Find where the given text appears and provide that cell's center as [x, y] coordinate. 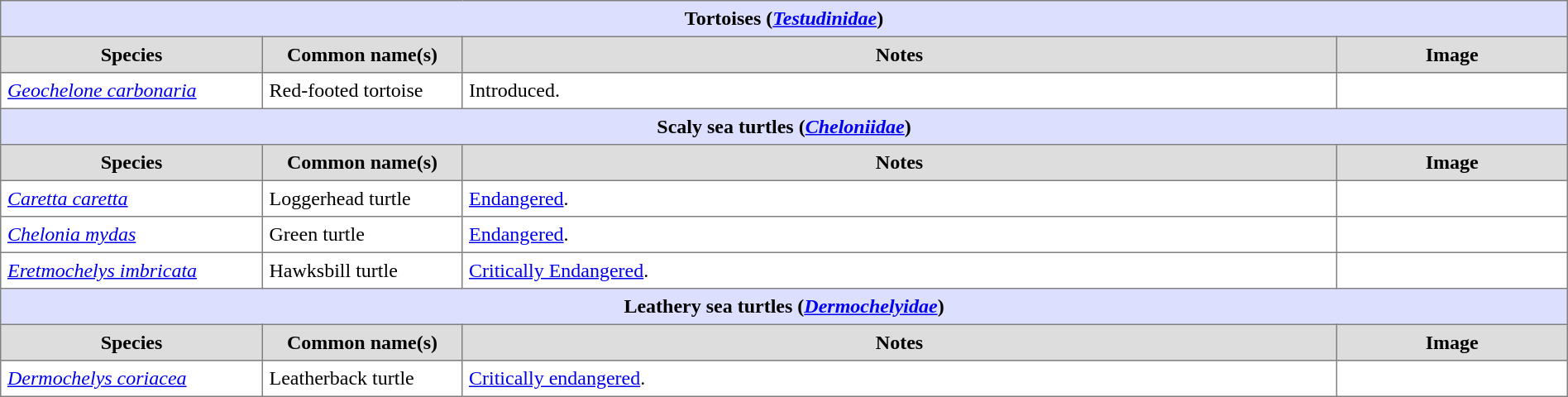
Tortoises (Testudinidae) [784, 19]
Chelonia mydas [131, 235]
Critically endangered. [900, 379]
Red-footed tortoise [362, 91]
Caretta caretta [131, 198]
Loggerhead turtle [362, 198]
Green turtle [362, 235]
Scaly sea turtles (Cheloniidae) [784, 127]
Geochelone carbonaria [131, 91]
Eretmochelys imbricata [131, 270]
Dermochelys coriacea [131, 379]
Introduced. [900, 91]
Critically Endangered. [900, 270]
Leathery sea turtles (Dermochelyidae) [784, 307]
Hawksbill turtle [362, 270]
Leatherback turtle [362, 379]
